Search for the cell housing the specified text and yield its [X, Y] center coordinate. 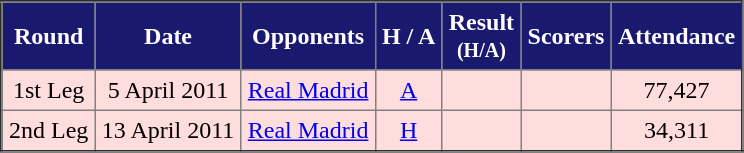
34,311 [677, 130]
77,427 [677, 90]
Scorers [566, 36]
Result (H/A) [482, 36]
2nd Leg [49, 130]
Attendance [677, 36]
13 April 2011 [168, 130]
Date [168, 36]
H / A [408, 36]
A [408, 90]
5 April 2011 [168, 90]
Opponents [308, 36]
1st Leg [49, 90]
H [408, 130]
Round [49, 36]
